Return the [x, y] coordinate for the center point of the cell that contains the specified text.  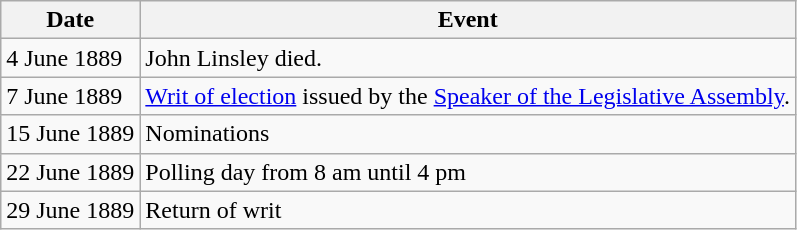
Date [70, 20]
29 June 1889 [70, 210]
Event [468, 20]
Return of writ [468, 210]
Nominations [468, 134]
22 June 1889 [70, 172]
15 June 1889 [70, 134]
Polling day from 8 am until 4 pm [468, 172]
John Linsley died. [468, 58]
4 June 1889 [70, 58]
Writ of election issued by the Speaker of the Legislative Assembly. [468, 96]
7 June 1889 [70, 96]
